Capture the cell that displays the provided text and extract its [X, Y] central coordinate. 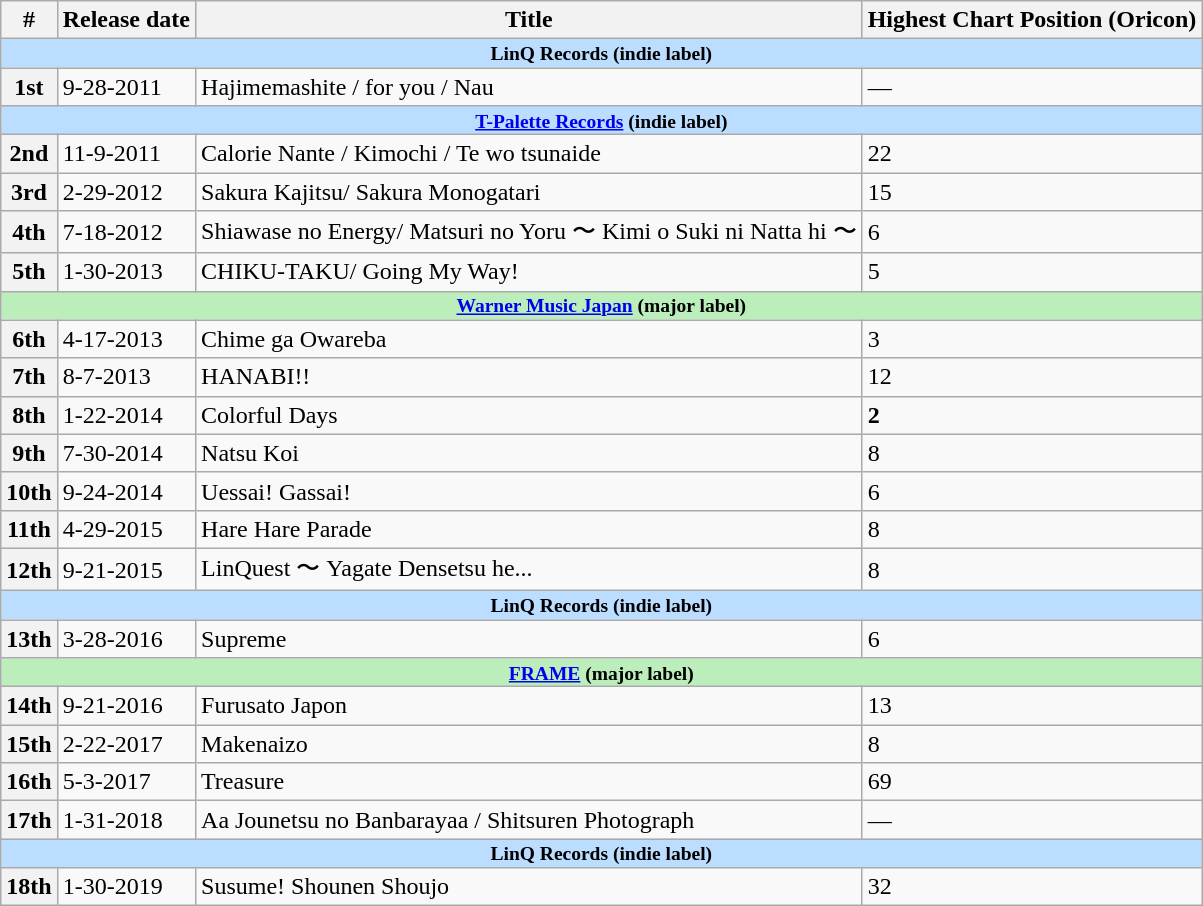
3-28-2016 [126, 639]
22 [1032, 153]
Aa Jounetsu no Banbarayaa / Shitsuren Photograph [530, 820]
CHIKU-TAKU/ Going My Way! [530, 272]
LinQuest 〜 Yagate Densetsu he... [530, 570]
5-3-2017 [126, 782]
Supreme [530, 639]
7th [29, 377]
9th [29, 453]
HANABI!! [530, 377]
4-29-2015 [126, 529]
2-29-2012 [126, 191]
Natsu Koi [530, 453]
18th [29, 887]
Hajimemashite / for you / Nau [530, 87]
2-22-2017 [126, 744]
3 [1032, 339]
2nd [29, 153]
3rd [29, 191]
Highest Chart Position (Oricon) [1032, 20]
9-28-2011 [126, 87]
11-9-2011 [126, 153]
15 [1032, 191]
Treasure [530, 782]
6th [29, 339]
7-18-2012 [126, 232]
2 [1032, 415]
Calorie Nante / Kimochi / Te wo tsunaide [530, 153]
13th [29, 639]
7-30-2014 [126, 453]
69 [1032, 782]
8th [29, 415]
9-21-2015 [126, 570]
4-17-2013 [126, 339]
Sakura Kajitsu/ Sakura Monogatari [530, 191]
9-21-2016 [126, 706]
15th [29, 744]
12 [1032, 377]
Title [530, 20]
10th [29, 491]
Shiawase no Energy/ Matsuri no Yoru 〜 Kimi o Suki ni Natta hi 〜 [530, 232]
T-Palette Records (indie label) [602, 120]
16th [29, 782]
Warner Music Japan (major label) [602, 306]
FRAME (major label) [602, 672]
4th [29, 232]
Colorful Days [530, 415]
5th [29, 272]
Uessai! Gassai! [530, 491]
8-7-2013 [126, 377]
# [29, 20]
Chime ga Owareba [530, 339]
17th [29, 820]
1-31-2018 [126, 820]
13 [1032, 706]
1-22-2014 [126, 415]
11th [29, 529]
9-24-2014 [126, 491]
Hare Hare Parade [530, 529]
1-30-2013 [126, 272]
1-30-2019 [126, 887]
Makenaizo [530, 744]
Furusato Japon [530, 706]
32 [1032, 887]
14th [29, 706]
12th [29, 570]
Susume! Shounen Shoujo [530, 887]
Release date [126, 20]
5 [1032, 272]
1st [29, 87]
